Detect which cell encompasses the target text, then output its (X, Y) center coordinate. 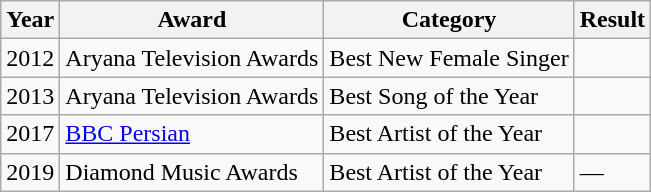
2012 (30, 58)
2017 (30, 134)
Best Song of the Year (449, 96)
2013 (30, 96)
Year (30, 20)
BBC Persian (192, 134)
Result (612, 20)
Best New Female Singer (449, 58)
Diamond Music Awards (192, 172)
— (612, 172)
Category (449, 20)
Award (192, 20)
2019 (30, 172)
